Scan for the cell matching the given text and deliver its [X, Y] coordinate at center. 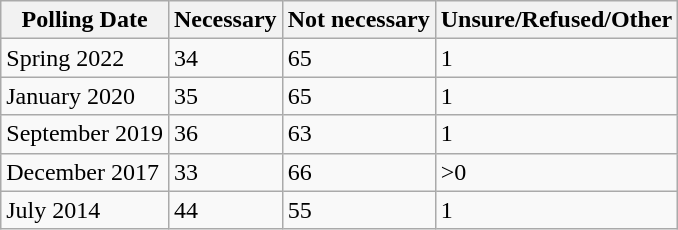
Necessary [225, 20]
36 [225, 134]
66 [358, 172]
44 [225, 210]
Not necessary [358, 20]
35 [225, 96]
63 [358, 134]
33 [225, 172]
Spring 2022 [85, 58]
55 [358, 210]
34 [225, 58]
July 2014 [85, 210]
Polling Date [85, 20]
September 2019 [85, 134]
Unsure/Refused/Other [556, 20]
December 2017 [85, 172]
>0 [556, 172]
January 2020 [85, 96]
